Provide the (x, y) coordinate of the cell's center where the given text is located.  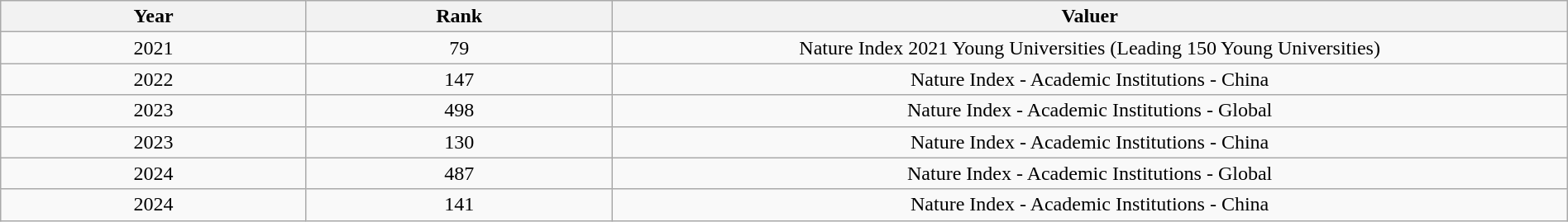
498 (459, 111)
Nature Index 2021 Young Universities (Leading 150 Young Universities) (1090, 48)
2021 (154, 48)
Valuer (1090, 17)
Rank (459, 17)
141 (459, 205)
147 (459, 79)
2022 (154, 79)
Year (154, 17)
130 (459, 142)
79 (459, 48)
487 (459, 173)
